Pinpoint the cell where the given text exists, returning its (x, y) midpoint coordinate. 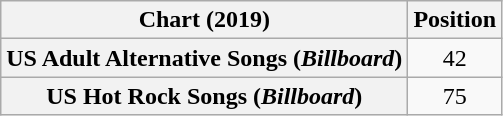
Chart (2019) (204, 20)
Position (455, 20)
US Adult Alternative Songs (Billboard) (204, 58)
75 (455, 96)
42 (455, 58)
US Hot Rock Songs (Billboard) (204, 96)
